Return [x, y] of the center of cell containing provided text 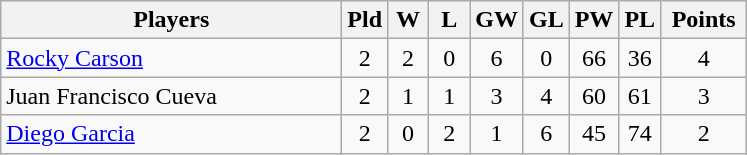
36 [640, 58]
PL [640, 20]
L [450, 20]
66 [594, 58]
Players [172, 20]
45 [594, 134]
GW [497, 20]
74 [640, 134]
60 [594, 96]
GL [546, 20]
61 [640, 96]
Rocky Carson [172, 58]
Points [704, 20]
W [408, 20]
Pld [365, 20]
PW [594, 20]
Juan Francisco Cueva [172, 96]
Diego Garcia [172, 134]
